From the cell containing the given text, extract its center point as (X, Y) coordinate. 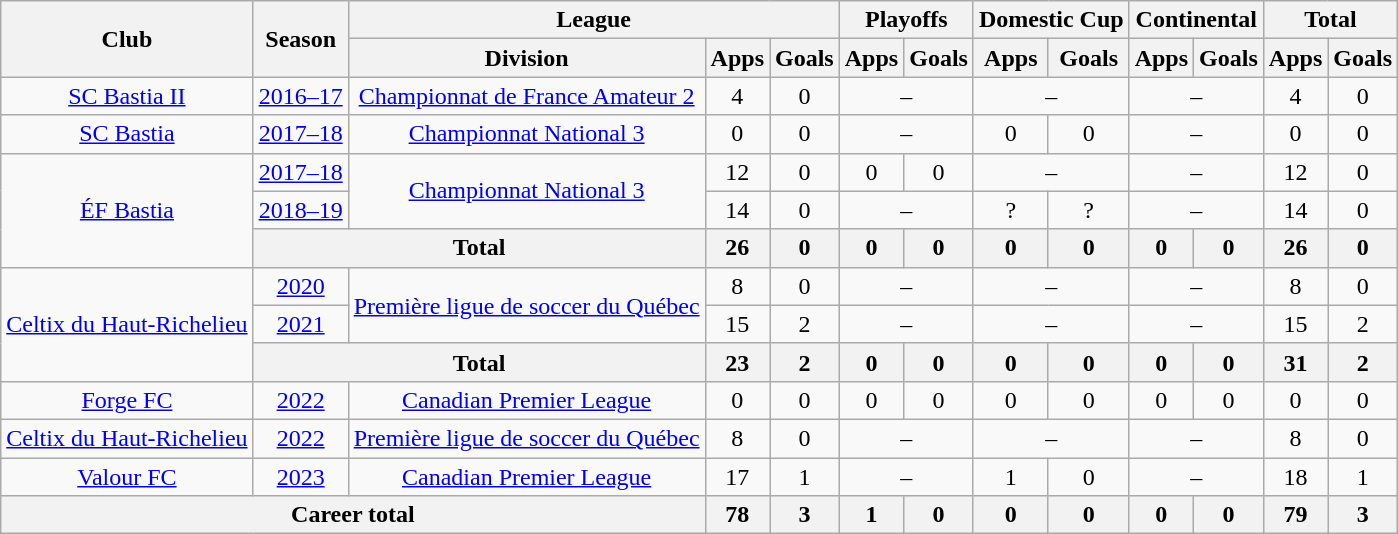
Forge FC (127, 400)
ÉF Bastia (127, 210)
Valour FC (127, 477)
Playoffs (906, 20)
Domestic Cup (1051, 20)
Career total (353, 515)
SC Bastia II (127, 96)
Club (127, 39)
78 (737, 515)
Season (300, 39)
League (594, 20)
2023 (300, 477)
Continental (1196, 20)
2018–19 (300, 210)
31 (1295, 362)
2021 (300, 324)
2020 (300, 286)
23 (737, 362)
2016–17 (300, 96)
Division (526, 58)
SC Bastia (127, 134)
Championnat de France Amateur 2 (526, 96)
17 (737, 477)
18 (1295, 477)
79 (1295, 515)
